Identify which cell holds the provided text, then report its (X, Y) central coordinate. 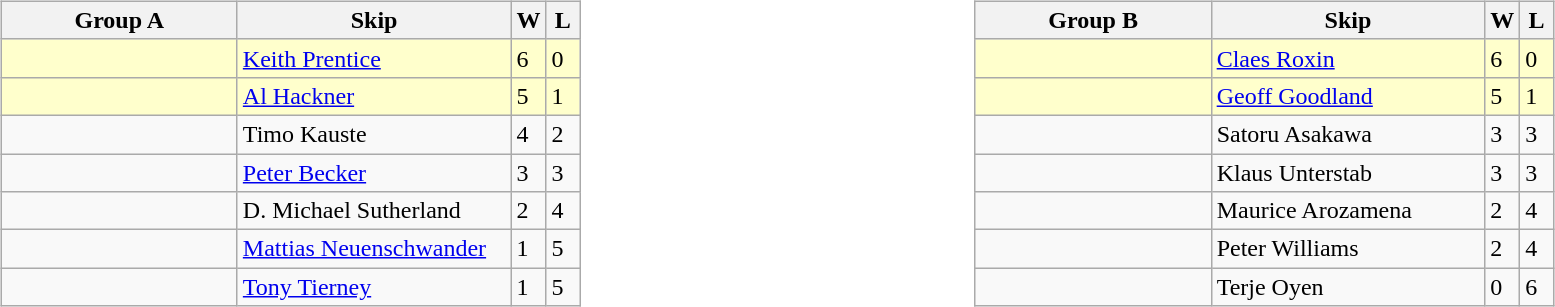
D. Michael Sutherland (374, 211)
Peter Williams (1348, 249)
Keith Prentice (374, 58)
Group A (119, 20)
Satoru Asakawa (1348, 134)
Terje Oyen (1348, 287)
Timo Kauste (374, 134)
Klaus Unterstab (1348, 173)
Group B (1093, 20)
Claes Roxin (1348, 58)
Peter Becker (374, 173)
Mattias Neuenschwander (374, 249)
Geoff Goodland (1348, 96)
Al Hackner (374, 96)
Tony Tierney (374, 287)
Maurice Arozamena (1348, 211)
